Capture the cell that displays the provided text and extract its [x, y] central coordinate. 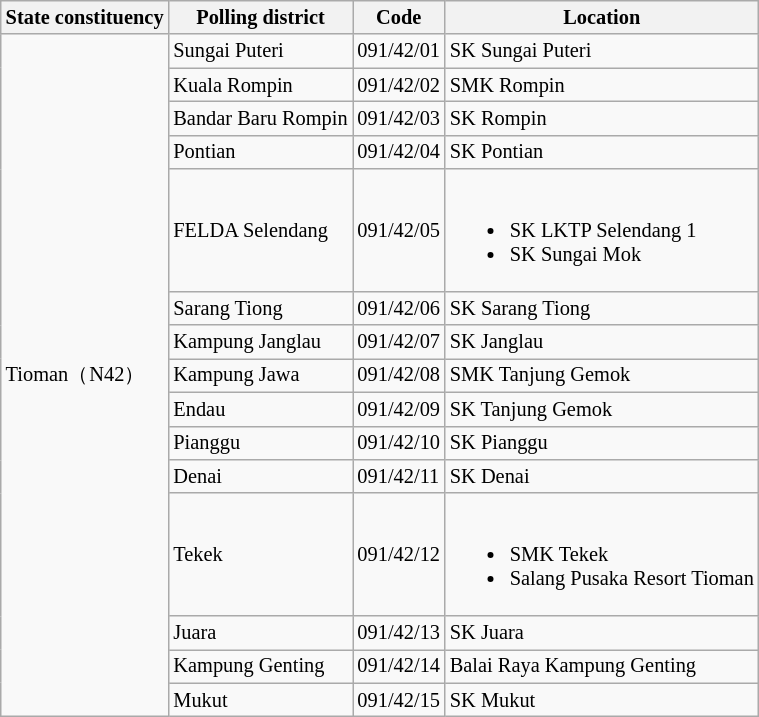
Kuala Rompin [260, 85]
091/42/05 [399, 230]
Kampung Genting [260, 666]
SMK Rompin [602, 85]
SK Rompin [602, 118]
091/42/01 [399, 51]
Mukut [260, 700]
Location [602, 17]
SK Pianggu [602, 443]
Polling district [260, 17]
SK Sungai Puteri [602, 51]
SK Denai [602, 476]
SK Tanjung Gemok [602, 409]
SK Sarang Tiong [602, 308]
SK Mukut [602, 700]
Tioman（N42） [85, 375]
091/42/03 [399, 118]
SK Juara [602, 632]
Bandar Baru Rompin [260, 118]
Sungai Puteri [260, 51]
091/42/09 [399, 409]
Sarang Tiong [260, 308]
Endau [260, 409]
Kampung Jawa [260, 375]
091/42/12 [399, 554]
091/42/15 [399, 700]
091/42/02 [399, 85]
091/42/08 [399, 375]
091/42/13 [399, 632]
SK Janglau [602, 342]
Tekek [260, 554]
Kampung Janglau [260, 342]
091/42/11 [399, 476]
Pianggu [260, 443]
Denai [260, 476]
091/42/06 [399, 308]
091/42/07 [399, 342]
SMK TekekSalang Pusaka Resort Tioman [602, 554]
SMK Tanjung Gemok [602, 375]
Code [399, 17]
SK Pontian [602, 152]
FELDA Selendang [260, 230]
091/42/10 [399, 443]
Juara [260, 632]
091/42/14 [399, 666]
State constituency [85, 17]
091/42/04 [399, 152]
Pontian [260, 152]
Balai Raya Kampung Genting [602, 666]
SK LKTP Selendang 1SK Sungai Mok [602, 230]
